Output the [x, y] coordinate of the center of the cell containing the given text.  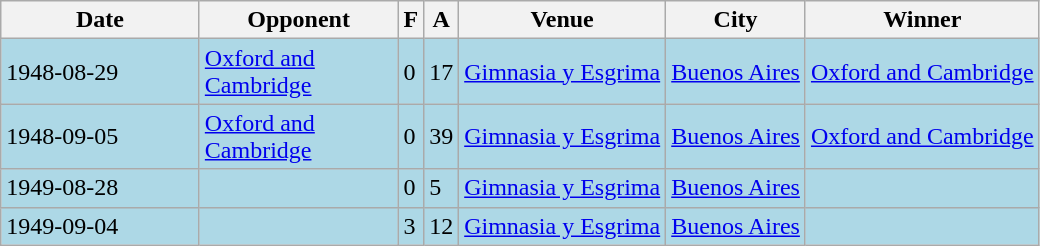
12 [442, 226]
F [411, 20]
Winner [922, 20]
Date [100, 20]
1948-09-05 [100, 136]
5 [442, 188]
Opponent [298, 20]
City [736, 20]
17 [442, 72]
A [442, 20]
1949-09-04 [100, 226]
1949-08-28 [100, 188]
Venue [562, 20]
1948-08-29 [100, 72]
39 [442, 136]
3 [411, 226]
